Extract the [x, y] coordinate from the center of the cell holding the provided text.  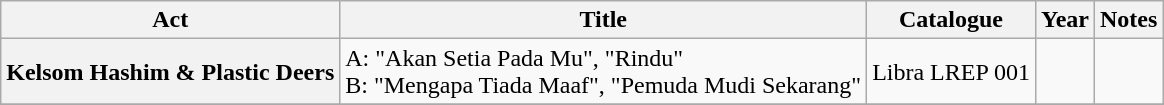
A: "Akan Setia Pada Mu", "Rindu"B: "Mengapa Tiada Maaf", "Pemuda Mudi Sekarang" [604, 72]
Act [170, 20]
Title [604, 20]
Year [1064, 20]
Kelsom Hashim & Plastic Deers [170, 72]
Catalogue [952, 20]
Notes [1128, 20]
Libra LREP 001 [952, 72]
